Detect which cell encompasses the target text, then output its [x, y] center coordinate. 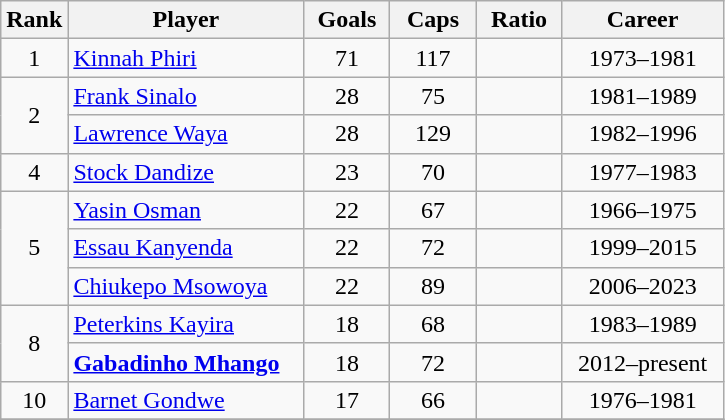
8 [34, 343]
117 [433, 58]
129 [433, 134]
Frank Sinalo [186, 96]
2 [34, 115]
70 [433, 172]
10 [34, 400]
17 [347, 400]
1973–1981 [642, 58]
68 [433, 324]
23 [347, 172]
Caps [433, 20]
Chiukepo Msowoya [186, 286]
Rank [34, 20]
2012–present [642, 362]
Goals [347, 20]
71 [347, 58]
Stock Dandize [186, 172]
Lawrence Waya [186, 134]
1982–1996 [642, 134]
Peterkins Kayira [186, 324]
1981–1989 [642, 96]
4 [34, 172]
Gabadinho Mhango [186, 362]
Yasin Osman [186, 210]
Ratio [519, 20]
1977–1983 [642, 172]
Kinnah Phiri [186, 58]
75 [433, 96]
2006–2023 [642, 286]
Player [186, 20]
67 [433, 210]
1966–1975 [642, 210]
1 [34, 58]
1983–1989 [642, 324]
1976–1981 [642, 400]
89 [433, 286]
1999–2015 [642, 248]
Barnet Gondwe [186, 400]
Career [642, 20]
66 [433, 400]
Essau Kanyenda [186, 248]
5 [34, 248]
